Provide the [X, Y] coordinate of the cell's center where the given text is located.  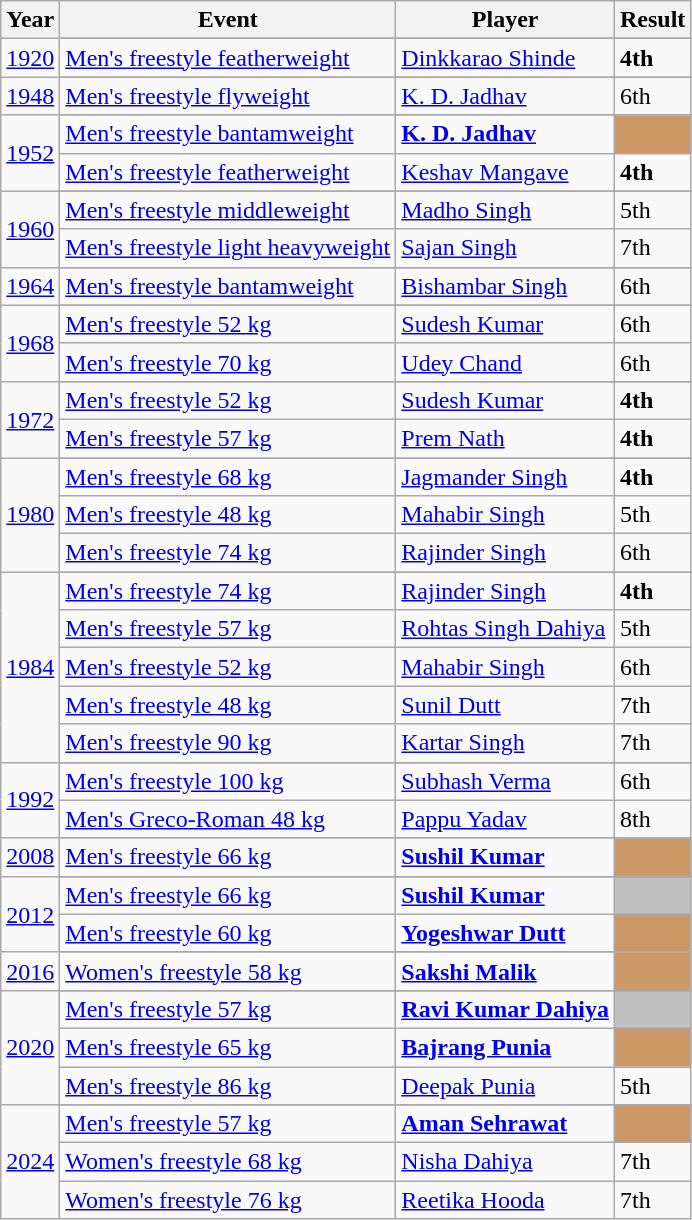
1920 [30, 58]
Sunil Dutt [506, 705]
Men's freestyle light heavyweight [228, 248]
Women's freestyle 58 kg [228, 971]
Subhash Verma [506, 781]
2012 [30, 914]
Men's freestyle 100 kg [228, 781]
2024 [30, 1162]
Sakshi Malik [506, 971]
Men's freestyle 65 kg [228, 1047]
Jagmander Singh [506, 477]
Women's freestyle 68 kg [228, 1162]
Men's freestyle 60 kg [228, 933]
1960 [30, 229]
1984 [30, 667]
Sajan Singh [506, 248]
Keshav Mangave [506, 172]
1948 [30, 96]
Udey Chand [506, 362]
Kartar Singh [506, 743]
1964 [30, 286]
2016 [30, 971]
1972 [30, 419]
Aman Sehrawat [506, 1124]
8th [652, 819]
2008 [30, 857]
Bajrang Punia [506, 1047]
1968 [30, 343]
Men's freestyle 68 kg [228, 477]
Bishambar Singh [506, 286]
Rohtas Singh Dahiya [506, 629]
Men's freestyle 90 kg [228, 743]
1992 [30, 800]
1952 [30, 153]
Women's freestyle 76 kg [228, 1200]
Madho Singh [506, 210]
Ravi Kumar Dahiya [506, 1009]
Men's freestyle middleweight [228, 210]
Year [30, 20]
Men's Greco-Roman 48 kg [228, 819]
Men's freestyle 70 kg [228, 362]
Event [228, 20]
Nisha Dahiya [506, 1162]
Deepak Punia [506, 1085]
Dinkkarao Shinde [506, 58]
Men's freestyle 86 kg [228, 1085]
Yogeshwar Dutt [506, 933]
Reetika Hooda [506, 1200]
Prem Nath [506, 438]
Men's freestyle flyweight [228, 96]
Pappu Yadav [506, 819]
2020 [30, 1047]
Player [506, 20]
1980 [30, 515]
Result [652, 20]
